Return [x, y] of the center of cell containing provided text 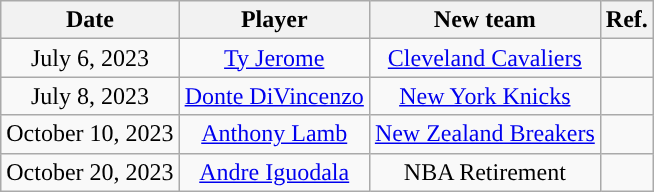
Andre Iguodala [274, 172]
Ty Jerome [274, 58]
October 10, 2023 [90, 134]
New team [484, 20]
July 8, 2023 [90, 96]
Ref. [626, 20]
New Zealand Breakers [484, 134]
NBA Retirement [484, 172]
New York Knicks [484, 96]
Date [90, 20]
Anthony Lamb [274, 134]
October 20, 2023 [90, 172]
July 6, 2023 [90, 58]
Donte DiVincenzo [274, 96]
Player [274, 20]
Cleveland Cavaliers [484, 58]
